Return the [x, y] coordinate for the center point of the cell that contains the specified text.  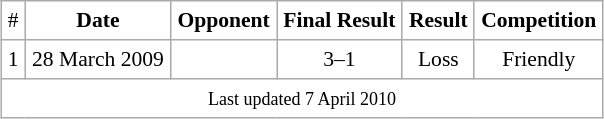
Last updated 7 April 2010 [302, 98]
Date [98, 20]
3–1 [340, 60]
Friendly [538, 60]
Loss [438, 60]
Competition [538, 20]
1 [13, 60]
Opponent [224, 20]
# [13, 20]
Final Result [340, 20]
28 March 2009 [98, 60]
Result [438, 20]
